Provide the [X, Y] coordinate of the cell's center where the given text is located.  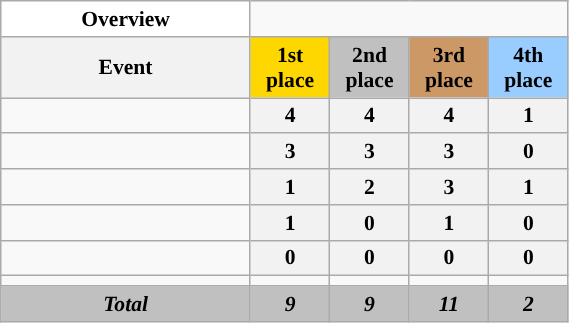
1st place [290, 68]
4th place [528, 68]
11 [448, 304]
Total [126, 304]
3rd place [448, 68]
Event [126, 68]
2nd place [370, 68]
Overview [126, 19]
